Capture the cell that displays the provided text and extract its [x, y] central coordinate. 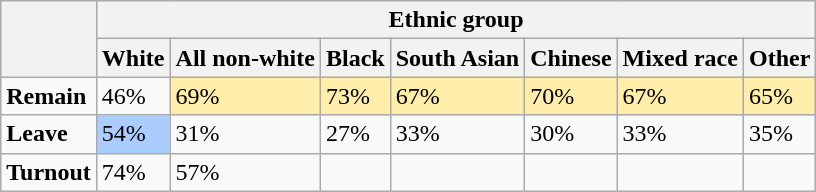
31% [245, 134]
35% [779, 134]
30% [571, 134]
Other [779, 58]
Black [355, 58]
69% [245, 96]
Remain [49, 96]
All non-white [245, 58]
Mixed race [680, 58]
57% [245, 172]
Leave [49, 134]
South Asian [457, 58]
Chinese [571, 58]
73% [355, 96]
70% [571, 96]
White [133, 58]
27% [355, 134]
46% [133, 96]
65% [779, 96]
74% [133, 172]
Turnout [49, 172]
Ethnic group [456, 20]
54% [133, 134]
